Determine the (X, Y) coordinate at the center of the cell enclosing the given text.  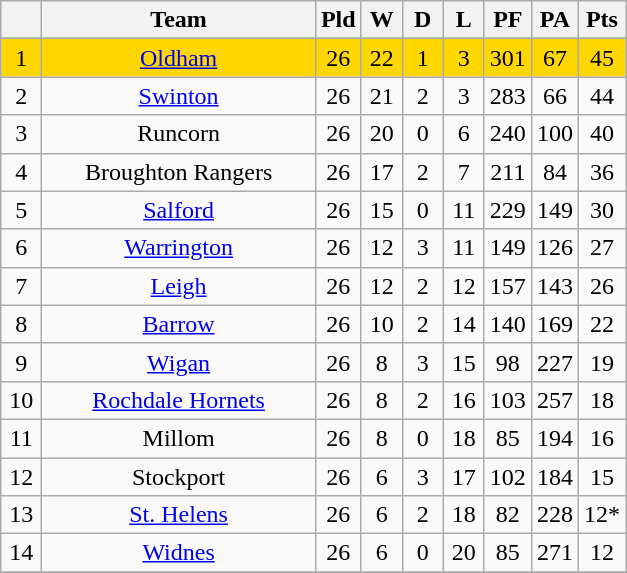
257 (554, 400)
36 (602, 172)
271 (554, 553)
84 (554, 172)
98 (508, 362)
Broughton Rangers (179, 172)
21 (382, 96)
19 (602, 362)
Oldham (179, 58)
227 (554, 362)
Stockport (179, 477)
W (382, 20)
157 (508, 286)
66 (554, 96)
Runcorn (179, 134)
211 (508, 172)
169 (554, 324)
126 (554, 248)
12* (602, 515)
194 (554, 438)
82 (508, 515)
9 (22, 362)
Barrow (179, 324)
240 (508, 134)
229 (508, 210)
100 (554, 134)
4 (22, 172)
D (422, 20)
67 (554, 58)
140 (508, 324)
Swinton (179, 96)
Wigan (179, 362)
Leigh (179, 286)
13 (22, 515)
184 (554, 477)
283 (508, 96)
102 (508, 477)
Warrington (179, 248)
Salford (179, 210)
27 (602, 248)
Pld (338, 20)
30 (602, 210)
Millom (179, 438)
Pts (602, 20)
Rochdale Hornets (179, 400)
5 (22, 210)
PA (554, 20)
St. Helens (179, 515)
Widnes (179, 553)
Team (179, 20)
44 (602, 96)
L (464, 20)
PF (508, 20)
228 (554, 515)
45 (602, 58)
143 (554, 286)
301 (508, 58)
103 (508, 400)
40 (602, 134)
